Scan for the cell matching the given text and deliver its (x, y) coordinate at center. 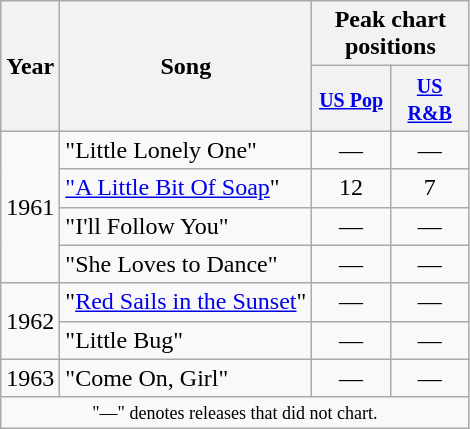
"Come On, Girl" (186, 378)
US Pop (352, 98)
1963 (30, 378)
Year (30, 66)
"Red Sails in the Sunset" (186, 302)
12 (352, 188)
"I'll Follow You" (186, 226)
"She Loves to Dance" (186, 264)
1961 (30, 207)
"—" denotes releases that did not chart. (235, 412)
7 (430, 188)
"Little Lonely One" (186, 150)
Song (186, 66)
"A Little Bit Of Soap" (186, 188)
1962 (30, 321)
Peak chart positions (390, 34)
"Little Bug" (186, 340)
US R&B (430, 98)
